Provide the [x, y] coordinate of the cell's center where the given text is located.  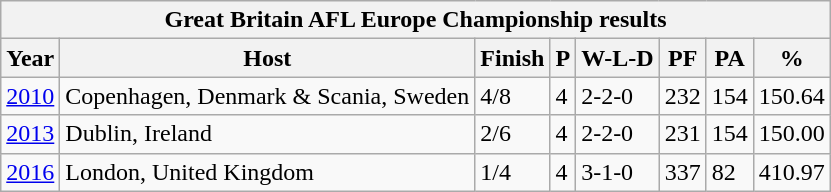
PA [730, 58]
P [563, 58]
Copenhagen, Denmark & Scania, Sweden [268, 96]
410.97 [792, 172]
337 [682, 172]
Year [30, 58]
231 [682, 134]
150.64 [792, 96]
Great Britain AFL Europe Championship results [416, 20]
3-1-0 [618, 172]
Dublin, Ireland [268, 134]
W-L-D [618, 58]
2/6 [512, 134]
232 [682, 96]
Host [268, 58]
London, United Kingdom [268, 172]
1/4 [512, 172]
% [792, 58]
2016 [30, 172]
Finish [512, 58]
PF [682, 58]
2013 [30, 134]
2010 [30, 96]
150.00 [792, 134]
82 [730, 172]
4/8 [512, 96]
